Scan for the cell matching the given text and deliver its [X, Y] coordinate at center. 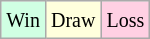
Loss [126, 20]
Win [24, 20]
Draw [72, 20]
